Find where the given text appears and provide that cell's center as (X, Y) coordinate. 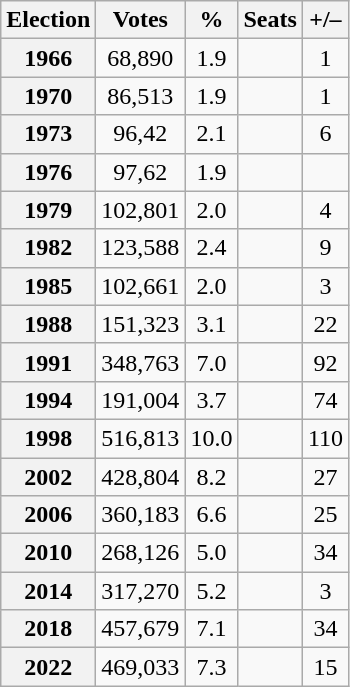
1979 (48, 210)
22 (325, 324)
2014 (48, 591)
102,801 (140, 210)
2022 (48, 667)
Seats (270, 20)
348,763 (140, 362)
516,813 (140, 438)
4 (325, 210)
2018 (48, 629)
1994 (48, 400)
8.2 (212, 477)
92 (325, 362)
96,42 (140, 134)
1998 (48, 438)
6 (325, 134)
1970 (48, 96)
360,183 (140, 515)
10.0 (212, 438)
74 (325, 400)
428,804 (140, 477)
+/– (325, 20)
317,270 (140, 591)
2.1 (212, 134)
1985 (48, 286)
102,661 (140, 286)
68,890 (140, 58)
457,679 (140, 629)
25 (325, 515)
5.0 (212, 553)
151,323 (140, 324)
6.6 (212, 515)
2.4 (212, 248)
Votes (140, 20)
9 (325, 248)
15 (325, 667)
86,513 (140, 96)
2002 (48, 477)
191,004 (140, 400)
268,126 (140, 553)
1973 (48, 134)
Election (48, 20)
110 (325, 438)
3.1 (212, 324)
2006 (48, 515)
7.1 (212, 629)
% (212, 20)
5.2 (212, 591)
1988 (48, 324)
7.3 (212, 667)
27 (325, 477)
1982 (48, 248)
1976 (48, 172)
1966 (48, 58)
97,62 (140, 172)
123,588 (140, 248)
1991 (48, 362)
7.0 (212, 362)
3.7 (212, 400)
469,033 (140, 667)
2010 (48, 553)
